Detect which cell encompasses the target text, then output its (x, y) center coordinate. 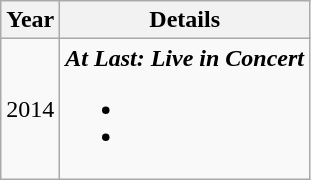
Details (185, 20)
2014 (30, 109)
At Last: Live in Concert (185, 109)
Year (30, 20)
